Output the (x, y) coordinate of the center of the cell containing the given text.  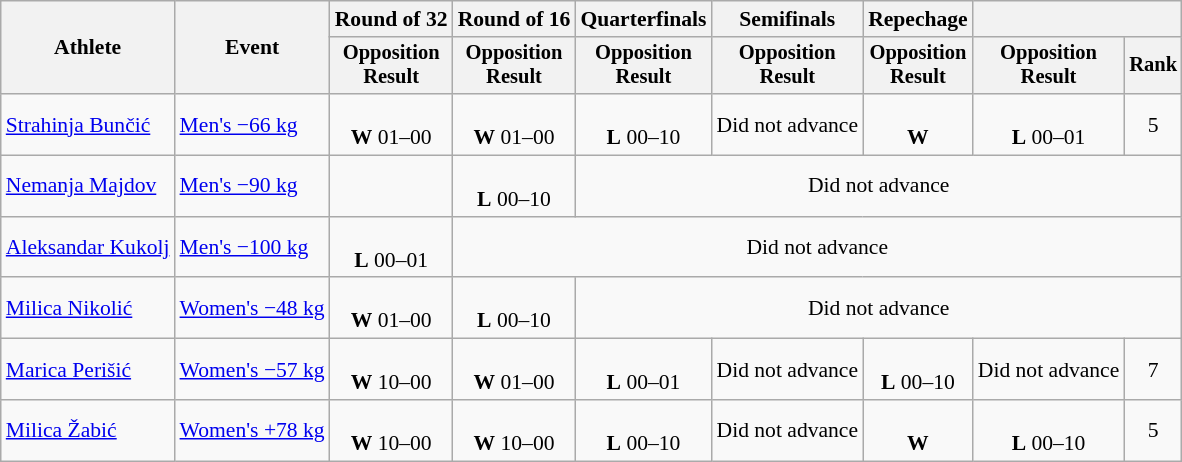
Men's −66 kg (252, 124)
Repechage (918, 19)
Semifinals (787, 19)
Aleksandar Kukolj (88, 248)
Round of 32 (392, 19)
Quarterfinals (643, 19)
Marica Perišić (88, 370)
Milica Žabić (88, 430)
Athlete (88, 48)
Round of 16 (514, 19)
Milica Nikolić (88, 308)
Women's +78 kg (252, 430)
7 (1153, 370)
Event (252, 48)
Rank (1153, 66)
Strahinja Bunčić (88, 124)
Women's −57 kg (252, 370)
Women's −48 kg (252, 308)
Men's −90 kg (252, 186)
Men's −100 kg (252, 248)
Nemanja Majdov (88, 186)
